Locate the cell with the specified text and output its (X, Y) center coordinate. 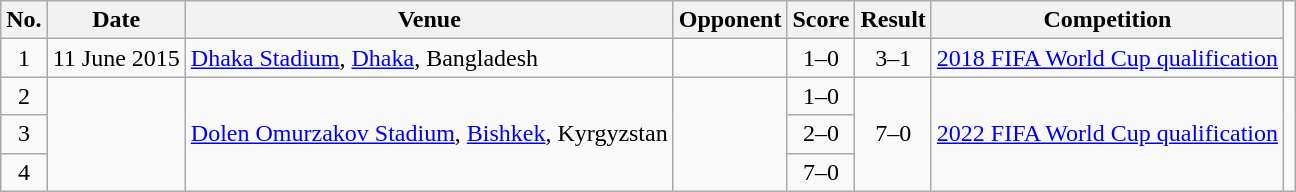
2 (24, 96)
Date (116, 20)
Opponent (730, 20)
Dhaka Stadium, Dhaka, Bangladesh (429, 58)
Venue (429, 20)
3–1 (893, 58)
11 June 2015 (116, 58)
Result (893, 20)
2022 FIFA World Cup qualification (1107, 134)
2018 FIFA World Cup qualification (1107, 58)
2–0 (821, 134)
Dolen Omurzakov Stadium, Bishkek, Kyrgyzstan (429, 134)
4 (24, 172)
Score (821, 20)
3 (24, 134)
Competition (1107, 20)
No. (24, 20)
1 (24, 58)
